Return the (x, y) coordinate for the center point of the cell that contains the specified text.  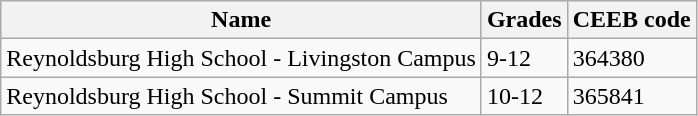
Name (242, 20)
9-12 (524, 58)
Grades (524, 20)
10-12 (524, 96)
Reynoldsburg High School - Summit Campus (242, 96)
364380 (632, 58)
365841 (632, 96)
Reynoldsburg High School - Livingston Campus (242, 58)
CEEB code (632, 20)
